Extract the [x, y] coordinate from the center of the cell holding the provided text.  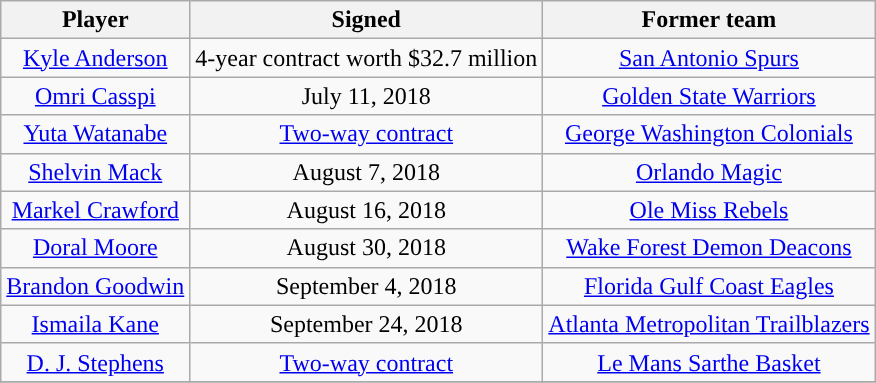
George Washington Colonials [709, 134]
August 30, 2018 [366, 248]
Former team [709, 20]
September 4, 2018 [366, 286]
Doral Moore [96, 248]
September 24, 2018 [366, 324]
July 11, 2018 [366, 96]
August 16, 2018 [366, 210]
Le Mans Sarthe Basket [709, 362]
Atlanta Metropolitan Trailblazers [709, 324]
Signed [366, 20]
Omri Casspi [96, 96]
Shelvin Mack [96, 172]
Golden State Warriors [709, 96]
August 7, 2018 [366, 172]
Markel Crawford [96, 210]
Ole Miss Rebels [709, 210]
4-year contract worth $32.7 million [366, 58]
Florida Gulf Coast Eagles [709, 286]
Orlando Magic [709, 172]
Kyle Anderson [96, 58]
San Antonio Spurs [709, 58]
Player [96, 20]
Wake Forest Demon Deacons [709, 248]
D. J. Stephens [96, 362]
Ismaila Kane [96, 324]
Yuta Watanabe [96, 134]
Brandon Goodwin [96, 286]
